Scan for the cell matching the given text and deliver its [x, y] coordinate at center. 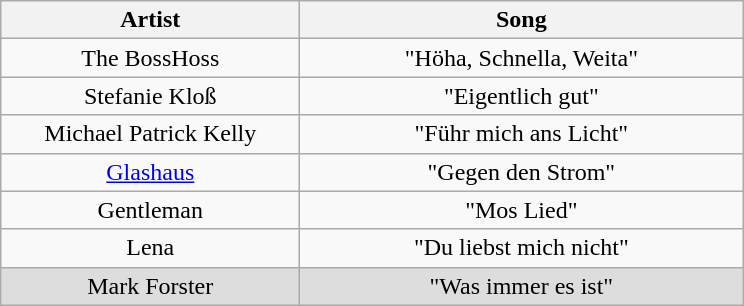
Gentleman [150, 210]
"Führ mich ans Licht" [522, 134]
The BossHoss [150, 58]
"Gegen den Strom" [522, 172]
Stefanie Kloß [150, 96]
"Mos Lied" [522, 210]
Michael Patrick Kelly [150, 134]
"Eigentlich gut" [522, 96]
"Was immer es ist" [522, 286]
Glashaus [150, 172]
Lena [150, 248]
Artist [150, 20]
"Du liebst mich nicht" [522, 248]
"Höha, Schnella, Weita" [522, 58]
Mark Forster [150, 286]
Song [522, 20]
